From the cell containing the given text, extract its center point as [x, y] coordinate. 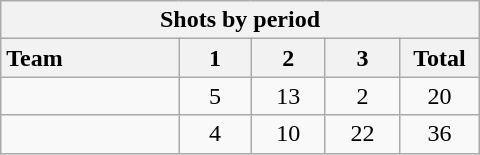
Team [90, 58]
3 [362, 58]
5 [215, 96]
4 [215, 134]
20 [440, 96]
Shots by period [240, 20]
36 [440, 134]
13 [288, 96]
10 [288, 134]
Total [440, 58]
22 [362, 134]
1 [215, 58]
